Return (X, Y) of the center of cell containing provided text 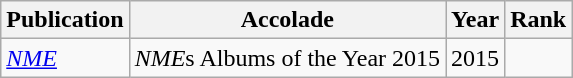
Publication (65, 20)
Rank (538, 20)
Year (476, 20)
2015 (476, 58)
NME (65, 58)
NMEs Albums of the Year 2015 (287, 58)
Accolade (287, 20)
